Detect which cell encompasses the target text, then output its (X, Y) center coordinate. 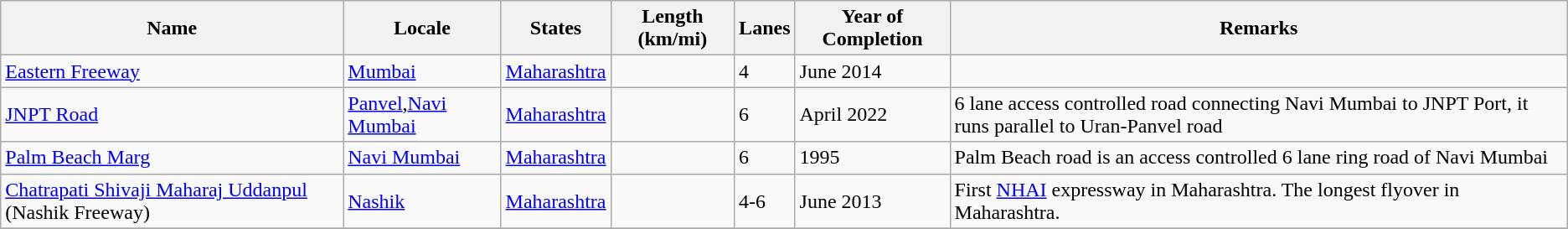
Remarks (1258, 29)
Locale (422, 29)
Name (173, 29)
Length (km/mi) (673, 29)
4-6 (765, 201)
Navi Mumbai (422, 158)
June 2014 (873, 71)
States (556, 29)
Mumbai (422, 71)
Nashik (422, 201)
Lanes (765, 29)
Eastern Freeway (173, 71)
Chatrapati Shivaji Maharaj Uddanpul (Nashik Freeway) (173, 201)
June 2013 (873, 201)
4 (765, 71)
April 2022 (873, 114)
JNPT Road (173, 114)
1995 (873, 158)
Palm Beach road is an access controlled 6 lane ring road of Navi Mumbai (1258, 158)
6 lane access controlled road connecting Navi Mumbai to JNPT Port, it runs parallel to Uran-Panvel road (1258, 114)
Year of Completion (873, 29)
First NHAI expressway in Maharashtra. The longest flyover in Maharashtra. (1258, 201)
Panvel,Navi Mumbai (422, 114)
Palm Beach Marg (173, 158)
